Search for the cell housing the specified text and yield its [X, Y] center coordinate. 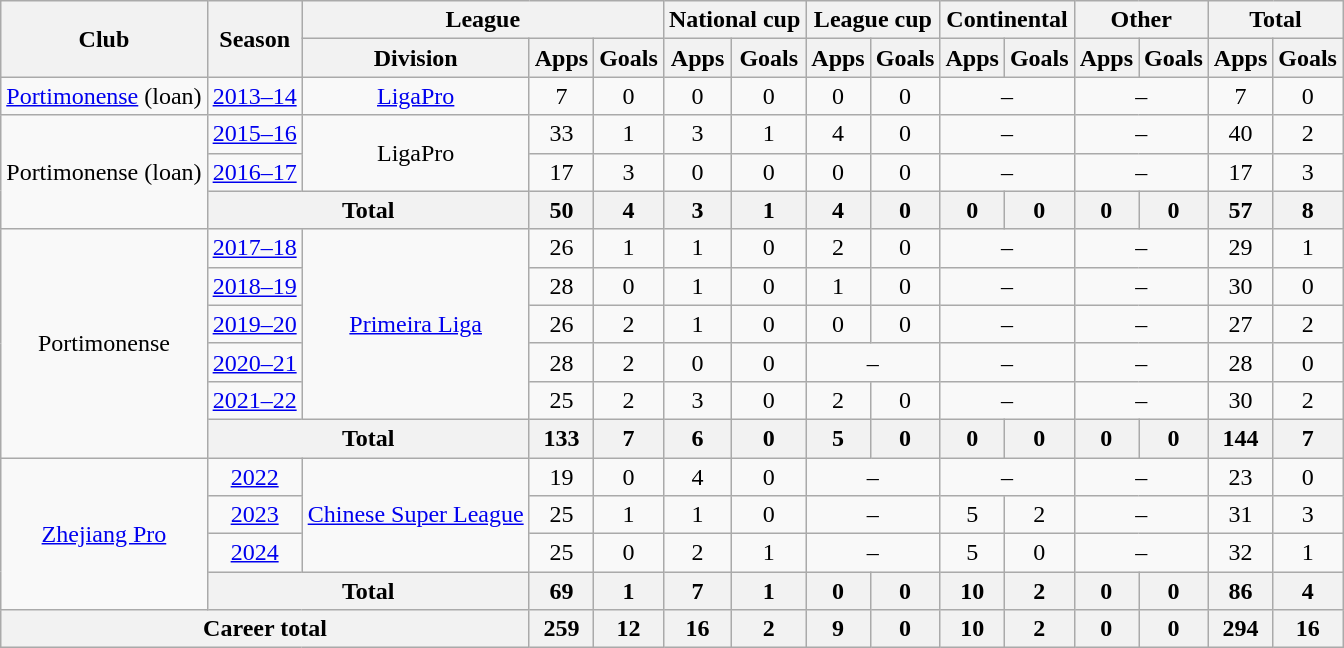
69 [561, 591]
Primeira Liga [416, 324]
2023 [254, 515]
Division [416, 58]
86 [1240, 591]
Season [254, 39]
Club [104, 39]
Chinese Super League [416, 515]
2015–16 [254, 134]
40 [1240, 134]
2024 [254, 553]
33 [561, 134]
23 [1240, 477]
259 [561, 629]
32 [1240, 553]
2017–18 [254, 248]
29 [1240, 248]
2022 [254, 477]
27 [1240, 324]
Portimonense [104, 343]
Other [1141, 20]
31 [1240, 515]
50 [561, 210]
Career total [265, 629]
2021–22 [254, 400]
National cup [734, 20]
12 [629, 629]
144 [1240, 438]
9 [838, 629]
2018–19 [254, 286]
57 [1240, 210]
294 [1240, 629]
2020–21 [254, 362]
8 [1308, 210]
6 [697, 438]
Continental [1007, 20]
2013–14 [254, 96]
League cup [873, 20]
League [482, 20]
2019–20 [254, 324]
133 [561, 438]
Zhejiang Pro [104, 534]
2016–17 [254, 172]
19 [561, 477]
